Capture the cell that displays the provided text and extract its (x, y) central coordinate. 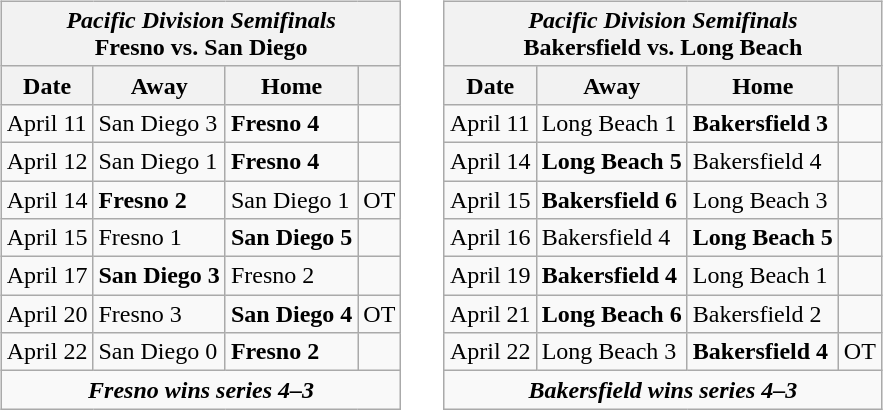
April 12 (47, 161)
Fresno 1 (159, 238)
Fresno 3 (159, 314)
San Diego 4 (291, 314)
Long Beach 6 (612, 314)
April 16 (490, 238)
San Diego 5 (291, 238)
Fresno wins series 4–3 (201, 390)
April 19 (490, 276)
Bakersfield 6 (612, 199)
Bakersfield 3 (762, 123)
San Diego 0 (159, 352)
Bakersfield 2 (762, 314)
Bakersfield wins series 4–3 (662, 390)
Pacific Division Semifinals Fresno vs. San Diego (201, 34)
April 17 (47, 276)
April 21 (490, 314)
April 20 (47, 314)
Pacific Division Semifinals Bakersfield vs. Long Beach (662, 34)
